Output the (x, y) coordinate of the center of the cell containing the given text.  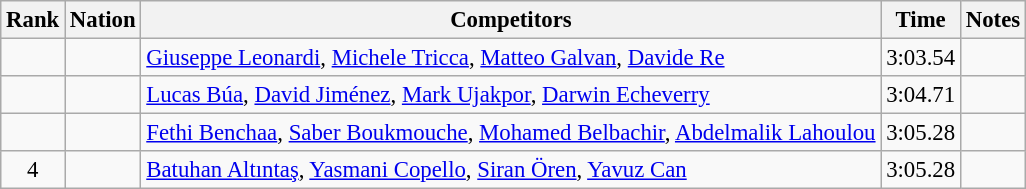
3:04.71 (921, 95)
Time (921, 20)
Rank (33, 20)
Competitors (511, 20)
Nation (103, 20)
Notes (992, 20)
Fethi Benchaa, Saber Boukmouche, Mohamed Belbachir, Abdelmalik Lahoulou (511, 133)
Giuseppe Leonardi, Michele Tricca, Matteo Galvan, Davide Re (511, 58)
Batuhan Altıntaş, Yasmani Copello, Siran Ören, Yavuz Can (511, 170)
3:03.54 (921, 58)
Lucas Búa, David Jiménez, Mark Ujakpor, Darwin Echeverry (511, 95)
4 (33, 170)
